Find where the given text appears and provide that cell's center as (X, Y) coordinate. 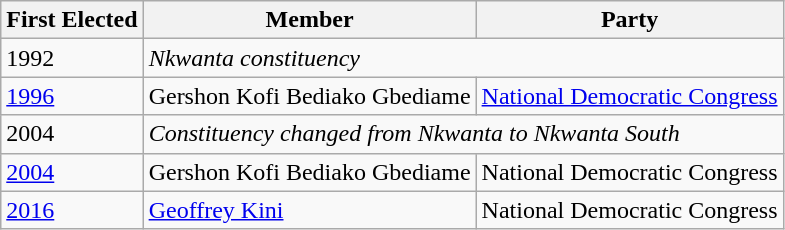
2016 (72, 210)
Party (630, 20)
Constituency changed from Nkwanta to Nkwanta South (463, 134)
First Elected (72, 20)
1996 (72, 96)
Nkwanta constituency (463, 58)
Geoffrey Kini (310, 210)
1992 (72, 58)
Member (310, 20)
